Determine the (X, Y) coordinate at the center of the cell enclosing the given text.  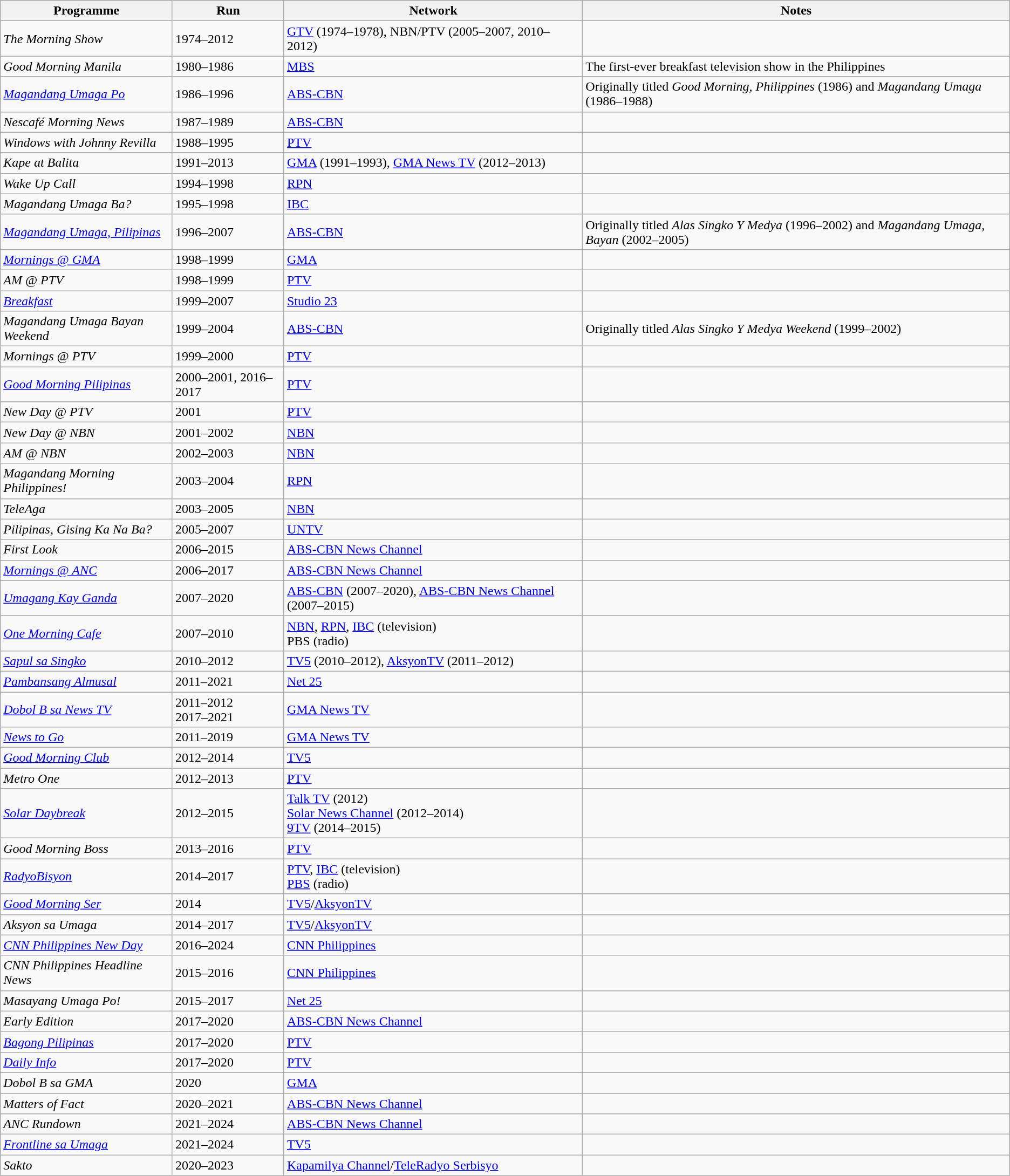
1996–2007 (228, 232)
2020 (228, 1083)
1994–1998 (228, 183)
1995–1998 (228, 204)
Magandang Umaga, Pilipinas (86, 232)
Notes (796, 11)
1987–1989 (228, 122)
Magandang Morning Philippines! (86, 481)
Good Morning Boss (86, 849)
NBN, RPN, IBC (television)PBS (radio) (433, 633)
CNN Philippines New Day (86, 945)
2011–2019 (228, 737)
New Day @ NBN (86, 433)
Good Morning Pilipinas (86, 384)
Sakto (86, 1165)
GMA (1991–1993), GMA News TV (2012–2013) (433, 163)
2001 (228, 412)
Nescafé Morning News (86, 122)
Mornings @ GMA (86, 259)
Daily Info (86, 1062)
Dobol B sa News TV (86, 709)
Solar Daybreak (86, 813)
New Day @ PTV (86, 412)
Magandang Umaga Ba? (86, 204)
2002–2003 (228, 453)
Good Morning Ser (86, 904)
Umagang Kay Ganda (86, 598)
Sapul sa Singko (86, 661)
2001–2002 (228, 433)
Kape at Balita (86, 163)
IBC (433, 204)
MBS (433, 66)
Magandang Umaga Bayan Weekend (86, 329)
Originally titled Alas Singko Y Medya Weekend (1999–2002) (796, 329)
Pilipinas, Gising Ka Na Ba? (86, 529)
News to Go (86, 737)
2020–2021 (228, 1103)
The Morning Show (86, 39)
CNN Philippines Headline News (86, 973)
1991–2013 (228, 163)
Masayang Umaga Po! (86, 1001)
PTV, IBC (television)PBS (radio) (433, 876)
2003–2004 (228, 481)
Network (433, 11)
Aksyon sa Umaga (86, 925)
2007–2020 (228, 598)
Bagong Pilipinas (86, 1042)
Pambansang Almusal (86, 681)
2012–2014 (228, 758)
2011–20122017–2021 (228, 709)
2007–2010 (228, 633)
Run (228, 11)
Talk TV (2012)Solar News Channel (2012–2014)9TV (2014–2015) (433, 813)
2012–2013 (228, 778)
Wake Up Call (86, 183)
TeleAga (86, 509)
One Morning Cafe (86, 633)
GTV (1974–1978), NBN/PTV (2005–2007, 2010–2012) (433, 39)
2006–2015 (228, 550)
RadyoBisyon (86, 876)
Mornings @ PTV (86, 357)
UNTV (433, 529)
Good Morning Club (86, 758)
The first-ever breakfast television show in the Philippines (796, 66)
2014 (228, 904)
Programme (86, 11)
2011–2021 (228, 681)
Windows with Johnny Revilla (86, 142)
Good Morning Manila (86, 66)
ANC Rundown (86, 1124)
1999–2004 (228, 329)
1988–1995 (228, 142)
ABS-CBN (2007–2020), ABS-CBN News Channel (2007–2015) (433, 598)
1980–1986 (228, 66)
2012–2015 (228, 813)
2003–2005 (228, 509)
1974–2012 (228, 39)
2006–2017 (228, 570)
Matters of Fact (86, 1103)
TV5 (2010–2012), AksyonTV (2011–2012) (433, 661)
AM @ NBN (86, 453)
2010–2012 (228, 661)
Studio 23 (433, 300)
Dobol B sa GMA (86, 1083)
2015–2017 (228, 1001)
2016–2024 (228, 945)
1999–2000 (228, 357)
Early Edition (86, 1021)
1999–2007 (228, 300)
2015–2016 (228, 973)
Magandang Umaga Po (86, 94)
2020–2023 (228, 1165)
2000–2001, 2016–2017 (228, 384)
Breakfast (86, 300)
Kapamilya Channel/TeleRadyo Serbisyo (433, 1165)
Originally titled Good Morning, Philippines (1986) and Magandang Umaga (1986–1988) (796, 94)
1986–1996 (228, 94)
2013–2016 (228, 849)
AM @ PTV (86, 280)
Mornings @ ANC (86, 570)
2005–2007 (228, 529)
Frontline sa Umaga (86, 1145)
First Look (86, 550)
Metro One (86, 778)
Originally titled Alas Singko Y Medya (1996–2002) and Magandang Umaga, Bayan (2002–2005) (796, 232)
